Provide the (x, y) coordinate of the cell's center where the given text is located.  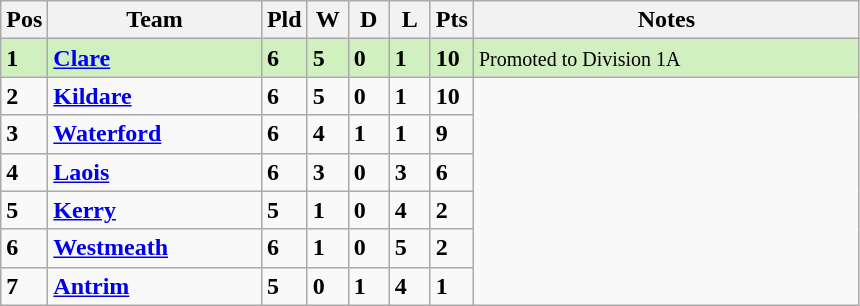
Kerry (155, 210)
Laois (155, 172)
Pos (24, 20)
Kildare (155, 96)
D (368, 20)
Pts (452, 20)
L (410, 20)
Promoted to Division 1A (666, 58)
Westmeath (155, 248)
W (328, 20)
Clare (155, 58)
9 (452, 134)
Pld (284, 20)
Antrim (155, 286)
Team (155, 20)
7 (24, 286)
Notes (666, 20)
Waterford (155, 134)
